Determine the (X, Y) coordinate at the center of the cell enclosing the given text.  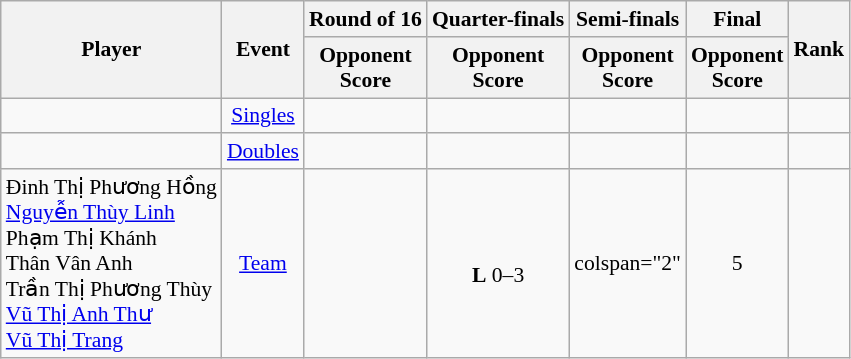
Event (263, 50)
Player (112, 50)
Quarter-finals (498, 19)
Team (263, 264)
Rank (818, 50)
Semi-finals (628, 19)
Doubles (263, 152)
5 (738, 264)
Đinh Thị Phương HồngNguyễn Thùy LinhPhạm Thị KhánhThân Vân AnhTrần Thị Phương ThùyVũ Thị Anh ThưVũ Thị Trang (112, 264)
L 0–3 (498, 264)
colspan="2" (628, 264)
Round of 16 (366, 19)
Final (738, 19)
Singles (263, 116)
